Detect which cell encompasses the target text, then output its (x, y) center coordinate. 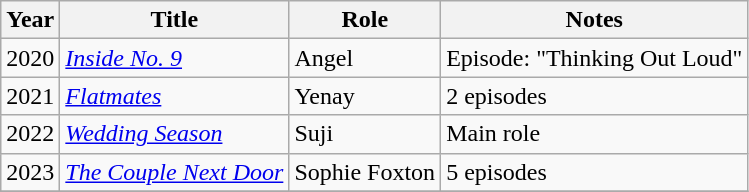
Yenay (365, 96)
Wedding Season (174, 134)
Role (365, 20)
2 episodes (594, 96)
Angel (365, 58)
Sophie Foxton (365, 172)
Suji (365, 134)
2021 (30, 96)
5 episodes (594, 172)
Episode: "Thinking Out Loud" (594, 58)
2023 (30, 172)
Notes (594, 20)
The Couple Next Door (174, 172)
Flatmates (174, 96)
Main role (594, 134)
2020 (30, 58)
Year (30, 20)
Title (174, 20)
Inside No. 9 (174, 58)
2022 (30, 134)
